Capture the cell that displays the provided text and extract its (x, y) central coordinate. 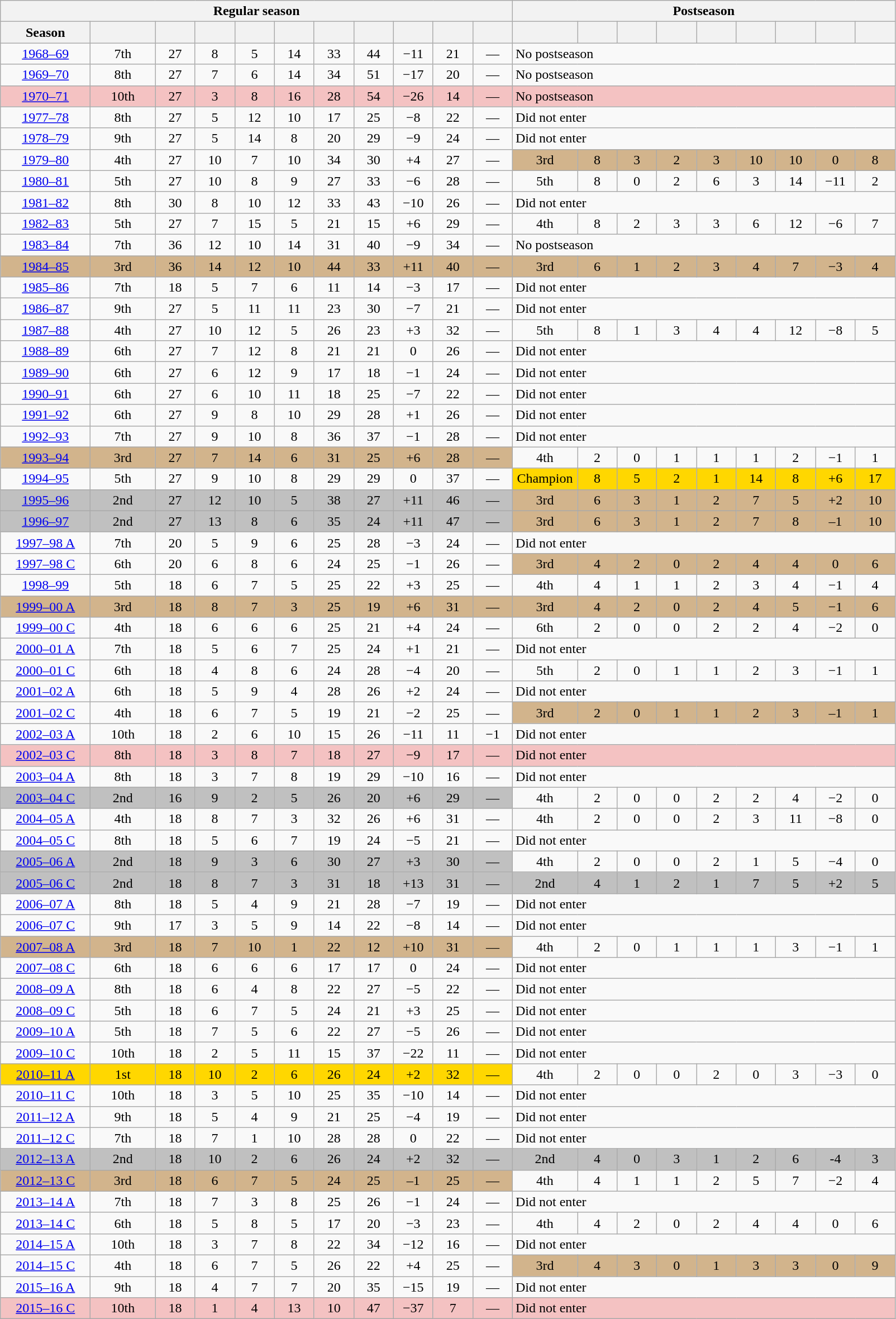
−22 (413, 1053)
2006–07 A (46, 904)
2012–13 A (46, 1159)
2002–03 A (46, 734)
2013–14 A (46, 1202)
1st (123, 1074)
2003–04 A (46, 777)
2001–02 A (46, 692)
1985–86 (46, 288)
2005–06 C (46, 883)
1983–84 (46, 245)
2015–16 A (46, 1287)
2012–13 C (46, 1180)
1999–00 A (46, 606)
1991–92 (46, 415)
−26 (413, 96)
2005–06 A (46, 861)
2015–16 C (46, 1308)
1968–69 (46, 54)
2007–08 C (46, 968)
2011–12 A (46, 1117)
1970–71 (46, 96)
2000–01 A (46, 649)
46 (452, 500)
2000–01 C (46, 670)
−15 (413, 1287)
2008–09 A (46, 989)
2011–12 C (46, 1138)
2001–02 C (46, 713)
2009–10 C (46, 1053)
1997–98 C (46, 564)
1994–95 (46, 479)
2006–07 C (46, 925)
2014–15 A (46, 1244)
2004–05 C (46, 840)
54 (373, 96)
−12 (413, 1244)
43 (373, 202)
1987–88 (46, 330)
Champion (545, 479)
2010–11 C (46, 1096)
1969–70 (46, 75)
1986–87 (46, 309)
1993–94 (46, 458)
1992–93 (46, 436)
2004–05 A (46, 819)
1998–99 (46, 585)
2013–14 C (46, 1223)
1989–90 (46, 373)
−17 (413, 75)
1995–96 (46, 500)
2010–11 A (46, 1074)
2009–10 A (46, 1032)
2008–09 C (46, 1011)
1982–83 (46, 223)
2003–04 C (46, 798)
2002–03 C (46, 755)
1984–85 (46, 266)
−37 (413, 1308)
1990–91 (46, 394)
1979–80 (46, 160)
1977–78 (46, 117)
Postseason (704, 11)
1981–82 (46, 202)
51 (373, 75)
+10 (413, 947)
Regular season (257, 11)
1988–89 (46, 351)
2014–15 C (46, 1265)
-4 (836, 1159)
+13 (413, 883)
2007–08 A (46, 947)
1980–81 (46, 181)
38 (334, 500)
Season (46, 32)
1996–97 (46, 521)
1999–00 C (46, 628)
1978–79 (46, 139)
1997–98 A (46, 542)
